Pinpoint the cell where the given text exists, returning its (X, Y) midpoint coordinate. 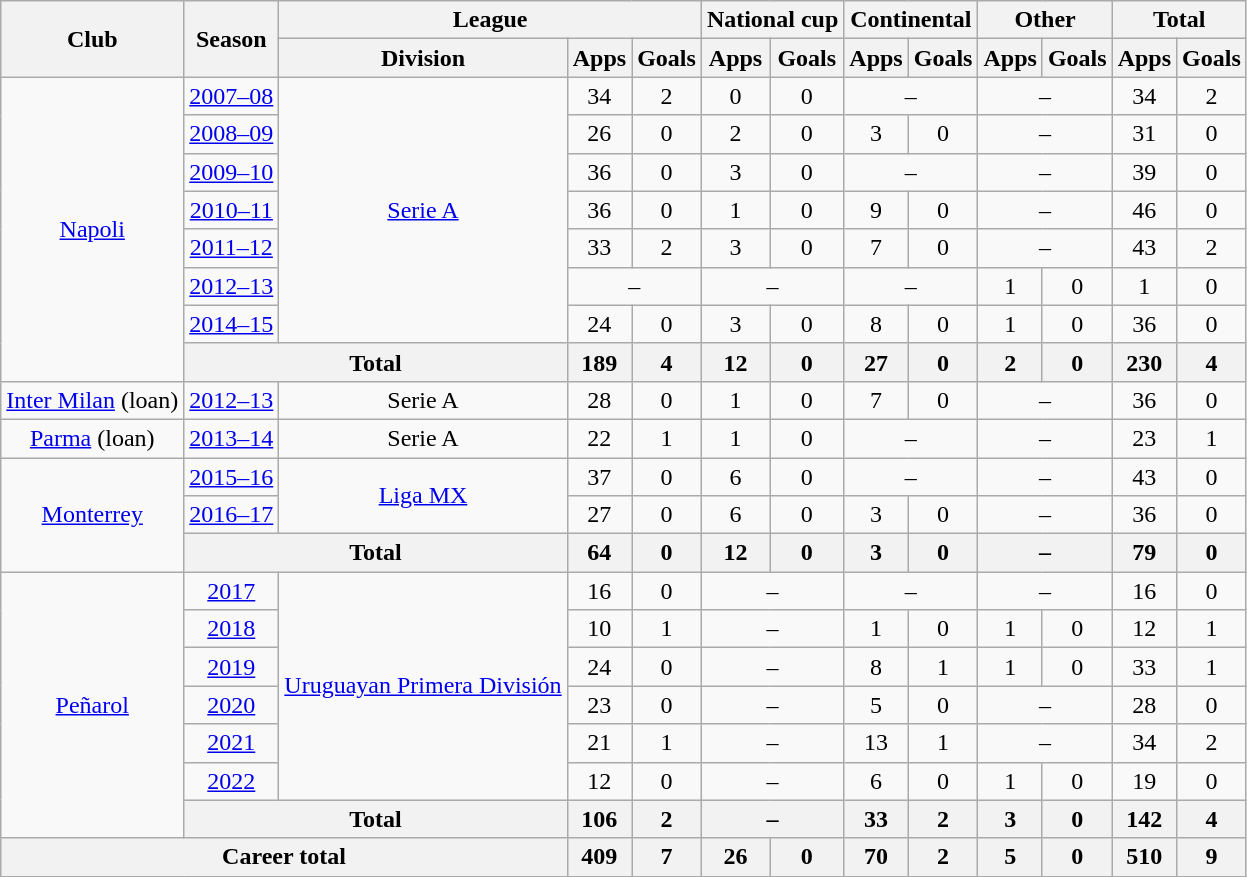
Career total (284, 857)
13 (876, 743)
Club (92, 39)
Liga MX (423, 496)
2022 (232, 781)
Napoli (92, 229)
Division (423, 58)
2007–08 (232, 96)
2011–12 (232, 248)
37 (599, 477)
2014–15 (232, 324)
39 (1144, 172)
106 (599, 819)
2015–16 (232, 477)
19 (1144, 781)
46 (1144, 210)
Uruguayan Primera División (423, 686)
Season (232, 39)
2008–09 (232, 134)
2016–17 (232, 515)
Inter Milan (loan) (92, 400)
79 (1144, 553)
230 (1144, 362)
70 (876, 857)
2020 (232, 705)
2019 (232, 667)
2021 (232, 743)
64 (599, 553)
National cup (772, 20)
League (490, 20)
2010–11 (232, 210)
31 (1144, 134)
189 (599, 362)
2013–14 (232, 438)
510 (1144, 857)
Parma (loan) (92, 438)
21 (599, 743)
10 (599, 629)
2009–10 (232, 172)
Continental (911, 20)
409 (599, 857)
142 (1144, 819)
Monterrey (92, 515)
2017 (232, 591)
22 (599, 438)
2018 (232, 629)
Other (1045, 20)
Peñarol (92, 705)
